Provide the [X, Y] coordinate of the cell's center where the given text is located.  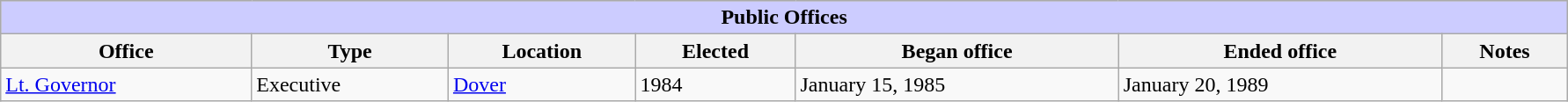
1984 [715, 84]
January 15, 1985 [957, 84]
Ended office [1279, 51]
January 20, 1989 [1279, 84]
Lt. Governor [127, 84]
Executive [350, 84]
Location [542, 51]
Type [350, 51]
Elected [715, 51]
Notes [1505, 51]
Office [127, 51]
Public Offices [785, 18]
Began office [957, 51]
Dover [542, 84]
